Pinpoint the cell where the given text exists, returning its (X, Y) midpoint coordinate. 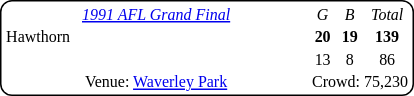
B (350, 14)
19 (350, 37)
20 (323, 37)
8 (350, 60)
G (323, 14)
Crowd: 75,230 (360, 82)
Total (388, 14)
13 (323, 60)
1991 AFL Grand Final (156, 14)
139 (388, 37)
Venue: Waverley Park (156, 82)
86 (388, 60)
Hawthorn (156, 37)
